Return (X, Y) of the center of cell containing provided text 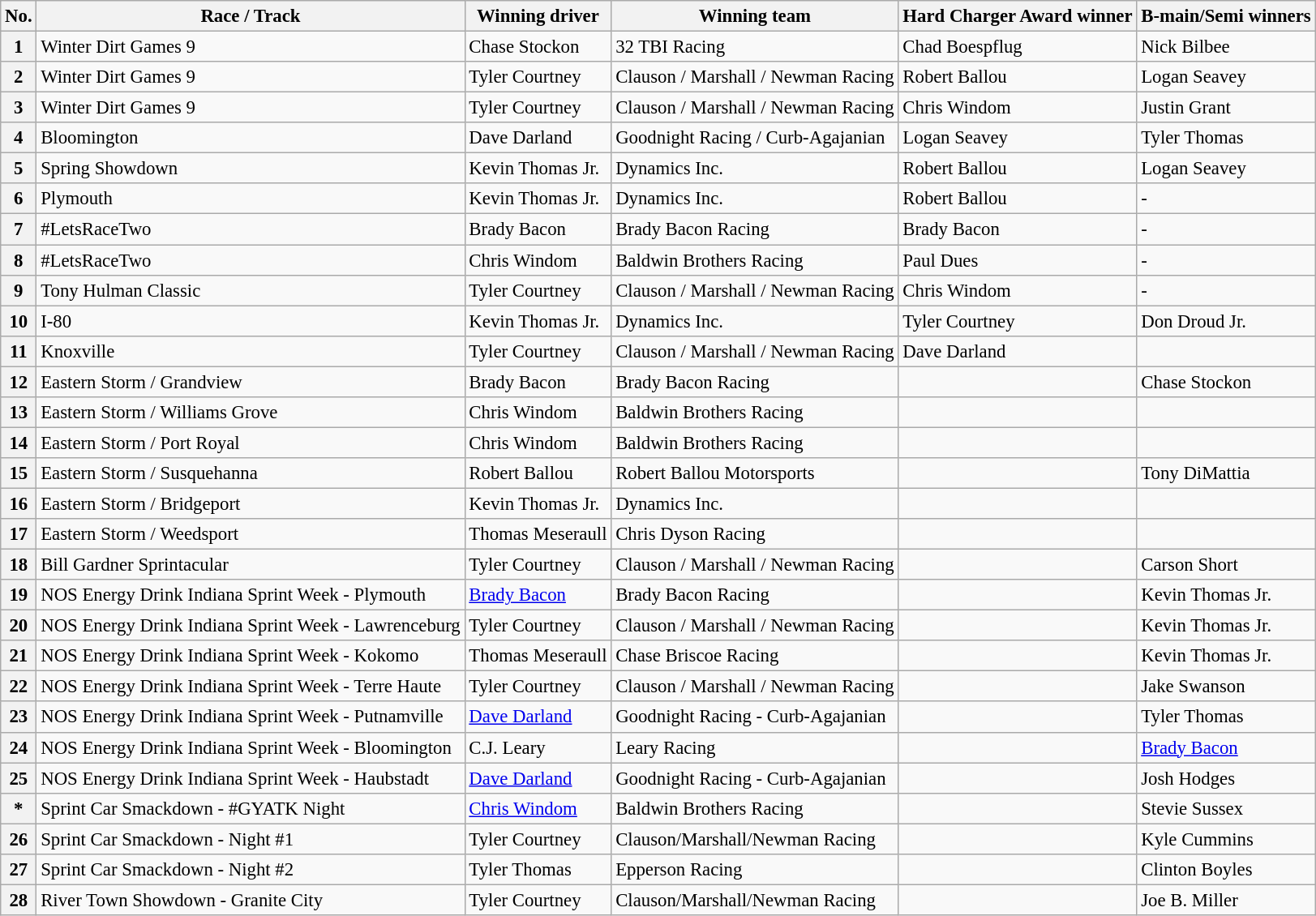
Eastern Storm / Williams Grove (251, 413)
Tony Hulman Classic (251, 290)
21 (19, 656)
11 (19, 351)
25 (19, 778)
No. (19, 16)
NOS Energy Drink Indiana Sprint Week - Lawrenceburg (251, 626)
18 (19, 565)
Robert Ballou Motorsports (755, 473)
Eastern Storm / Susquehanna (251, 473)
Nick Bilbee (1226, 47)
15 (19, 473)
19 (19, 595)
Sprint Car Smackdown - Night #2 (251, 870)
Justin Grant (1226, 108)
3 (19, 108)
22 (19, 687)
Epperson Racing (755, 870)
24 (19, 747)
Kyle Cummins (1226, 839)
Spring Showdown (251, 169)
Eastern Storm / Grandview (251, 382)
16 (19, 503)
Sprint Car Smackdown - #GYATK Night (251, 808)
Josh Hodges (1226, 778)
8 (19, 260)
Don Droud Jr. (1226, 321)
Chris Dyson Racing (755, 534)
River Town Showdown - Granite City (251, 900)
Clinton Boyles (1226, 870)
Goodnight Racing / Curb-Agajanian (755, 138)
Chad Boespflug (1018, 47)
Knoxville (251, 351)
2 (19, 77)
10 (19, 321)
23 (19, 717)
Stevie Sussex (1226, 808)
Chase Briscoe Racing (755, 656)
7 (19, 229)
17 (19, 534)
27 (19, 870)
NOS Energy Drink Indiana Sprint Week - Haubstadt (251, 778)
Carson Short (1226, 565)
Bill Gardner Sprintacular (251, 565)
20 (19, 626)
B-main/Semi winners (1226, 16)
Jake Swanson (1226, 687)
Sprint Car Smackdown - Night #1 (251, 839)
Eastern Storm / Weedsport (251, 534)
NOS Energy Drink Indiana Sprint Week - Putnamville (251, 717)
Winning team (755, 16)
4 (19, 138)
6 (19, 199)
13 (19, 413)
Paul Dues (1018, 260)
9 (19, 290)
32 TBI Racing (755, 47)
26 (19, 839)
28 (19, 900)
NOS Energy Drink Indiana Sprint Week - Plymouth (251, 595)
12 (19, 382)
Joe B. Miller (1226, 900)
Plymouth (251, 199)
5 (19, 169)
Race / Track (251, 16)
Leary Racing (755, 747)
NOS Energy Drink Indiana Sprint Week - Bloomington (251, 747)
Winning driver (538, 16)
Eastern Storm / Bridgeport (251, 503)
NOS Energy Drink Indiana Sprint Week - Kokomo (251, 656)
14 (19, 443)
NOS Energy Drink Indiana Sprint Week - Terre Haute (251, 687)
Eastern Storm / Port Royal (251, 443)
C.J. Leary (538, 747)
I-80 (251, 321)
Tony DiMattia (1226, 473)
1 (19, 47)
* (19, 808)
Bloomington (251, 138)
Hard Charger Award winner (1018, 16)
